Find where the given text appears and provide that cell's center as (X, Y) coordinate. 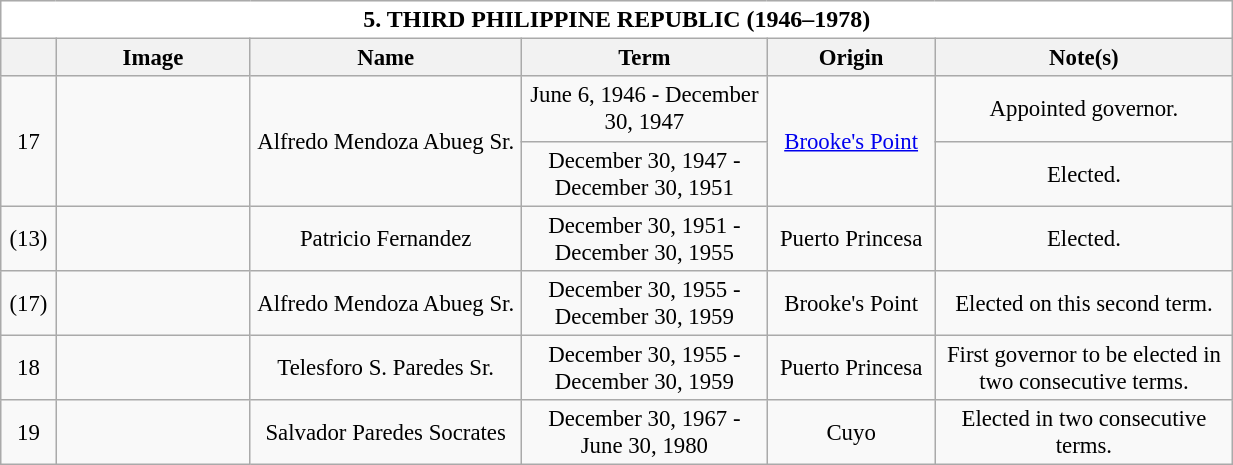
Appointed governor. (1084, 110)
5. THIRD PHILIPPINE REPUBLIC (1946–1978) (617, 20)
(13) (28, 238)
Term (645, 58)
Elected on this second term. (1084, 302)
First governor to be elected in two consecutive terms. (1084, 368)
December 30, 1947 - December 30, 1951 (645, 174)
(17) (28, 302)
June 6, 1946 - December 30, 1947 (645, 110)
17 (28, 142)
December 30, 1951 - December 30, 1955 (645, 238)
Name (386, 58)
Image (153, 58)
Patricio Fernandez (386, 238)
Origin (851, 58)
December 30, 1967 - June 30, 1980 (645, 432)
Note(s) (1084, 58)
Cuyo (851, 432)
Elected in two consecutive terms. (1084, 432)
Salvador Paredes Socrates (386, 432)
18 (28, 368)
19 (28, 432)
Telesforo S. Paredes Sr. (386, 368)
